From the cell containing the given text, extract its center point as (X, Y) coordinate. 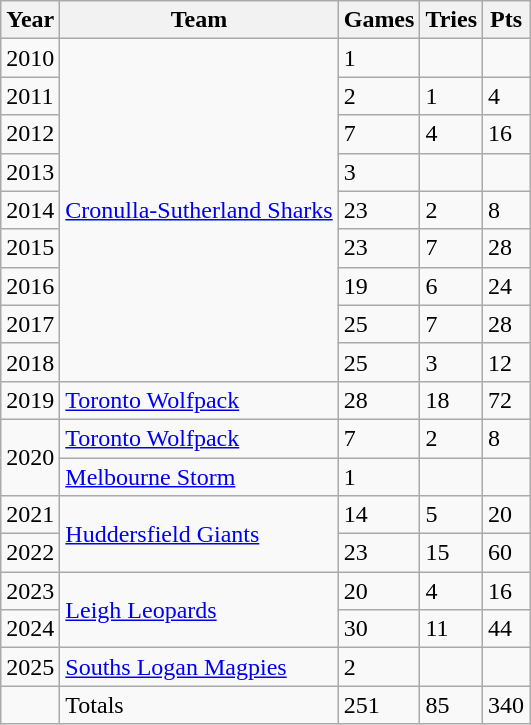
2020 (30, 457)
72 (506, 400)
2023 (30, 591)
44 (506, 629)
Cronulla-Sutherland Sharks (199, 210)
Totals (199, 705)
Huddersfield Giants (199, 534)
12 (506, 362)
Games (379, 20)
2018 (30, 362)
Year (30, 20)
2011 (30, 96)
Team (199, 20)
2025 (30, 667)
15 (452, 553)
340 (506, 705)
60 (506, 553)
11 (452, 629)
24 (506, 286)
Tries (452, 20)
2014 (30, 210)
2010 (30, 58)
18 (452, 400)
2022 (30, 553)
2024 (30, 629)
30 (379, 629)
2019 (30, 400)
Pts (506, 20)
85 (452, 705)
2015 (30, 248)
2016 (30, 286)
Melbourne Storm (199, 477)
5 (452, 515)
2012 (30, 134)
Souths Logan Magpies (199, 667)
6 (452, 286)
Leigh Leopards (199, 610)
19 (379, 286)
251 (379, 705)
2017 (30, 324)
2013 (30, 172)
14 (379, 515)
2021 (30, 515)
